Determine the (X, Y) coordinate at the center of the cell enclosing the given text.  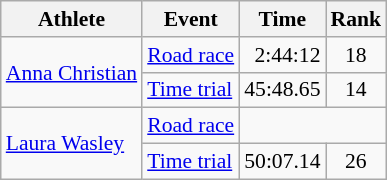
Laura Wasley (72, 144)
26 (356, 162)
Anna Christian (72, 72)
14 (356, 90)
Rank (356, 19)
Time (282, 19)
2:44:12 (282, 55)
Athlete (72, 19)
18 (356, 55)
Event (190, 19)
45:48.65 (282, 90)
50:07.14 (282, 162)
